From the cell containing the given text, extract its center point as (X, Y) coordinate. 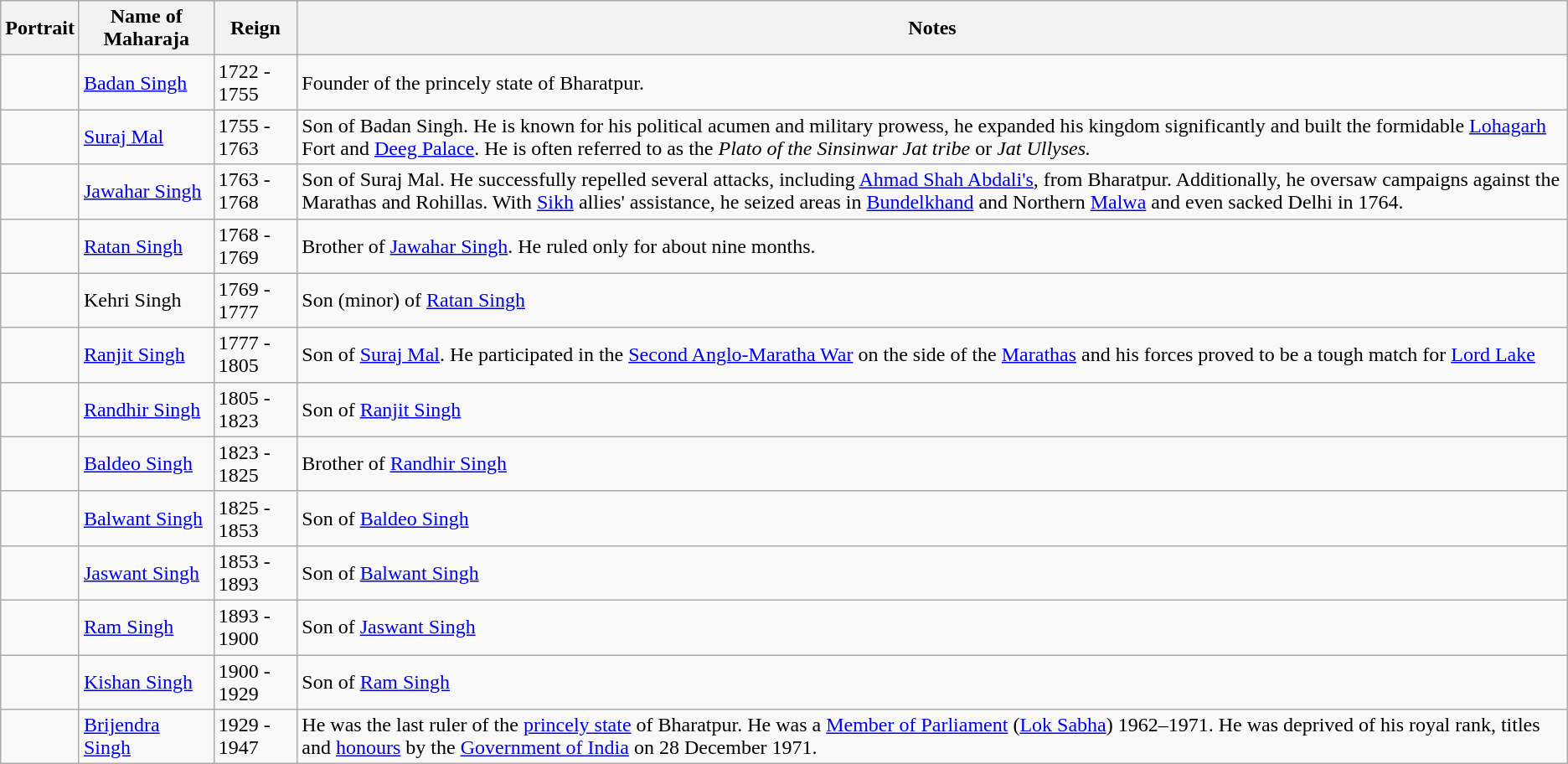
Brother of Randhir Singh (932, 464)
1900 - 1929 (255, 682)
Ranjit Singh (146, 355)
Brijendra Singh (146, 737)
1825 - 1853 (255, 518)
Baldeo Singh (146, 464)
Kehri Singh (146, 300)
Son (minor) of Ratan Singh (932, 300)
Randhir Singh (146, 409)
Ratan Singh (146, 246)
Kishan Singh (146, 682)
1755 - 1763 (255, 137)
Brother of Jawahar Singh. He ruled only for about nine months. (932, 246)
Portrait (40, 28)
1768 - 1769 (255, 246)
Jaswant Singh (146, 573)
Ram Singh (146, 627)
1929 - 1947 (255, 737)
1853 - 1893 (255, 573)
1893 - 1900 (255, 627)
1823 - 1825 (255, 464)
Son of Jaswant Singh (932, 627)
Jawahar Singh (146, 191)
Son of Suraj Mal. He participated in the Second Anglo-Maratha War on the side of the Marathas and his forces proved to be a tough match for Lord Lake (932, 355)
Son of Ranjit Singh (932, 409)
Reign (255, 28)
Suraj Mal (146, 137)
1777 - 1805 (255, 355)
Founder of the princely state of Bharatpur. (932, 82)
1805 - 1823 (255, 409)
Son of Balwant Singh (932, 573)
Notes (932, 28)
Balwant Singh (146, 518)
Son of Ram Singh (932, 682)
1769 - 1777 (255, 300)
1722 - 1755 (255, 82)
Son of Baldeo Singh (932, 518)
Name of Maharaja (146, 28)
Badan Singh (146, 82)
1763 - 1768 (255, 191)
